Find where the given text appears and provide that cell's center as (X, Y) coordinate. 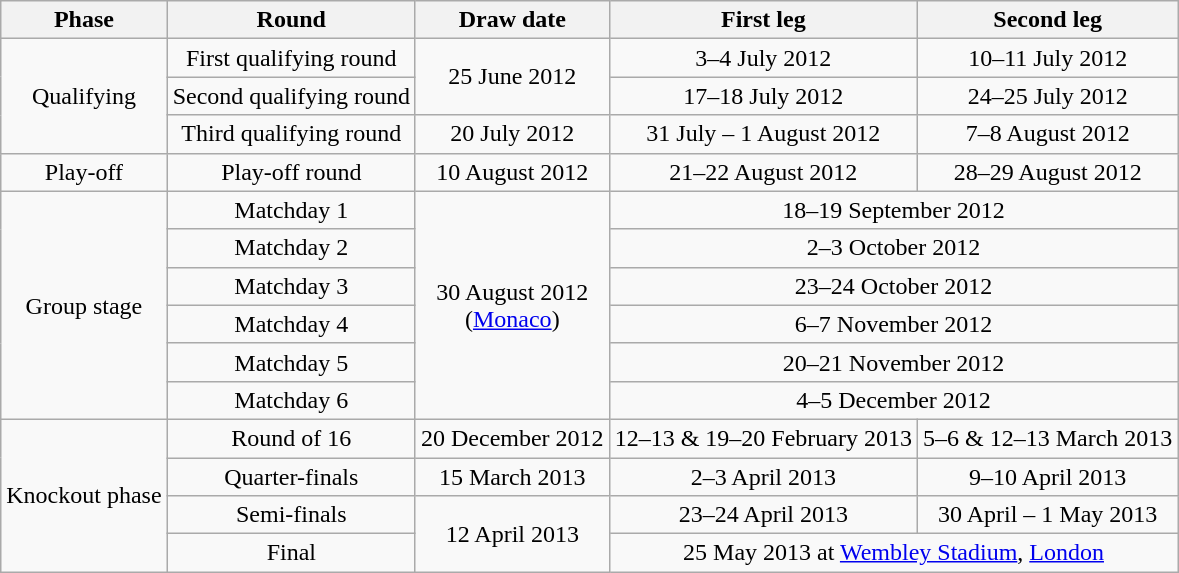
3–4 July 2012 (763, 58)
Matchday 6 (291, 400)
15 March 2013 (512, 477)
12–13 & 19–20 February 2013 (763, 438)
Quarter-finals (291, 477)
Final (291, 553)
31 July – 1 August 2012 (763, 134)
7–8 August 2012 (1048, 134)
6–7 November 2012 (894, 324)
Second leg (1048, 20)
Matchday 5 (291, 362)
Phase (84, 20)
25 June 2012 (512, 77)
5–6 & 12–13 March 2013 (1048, 438)
21–22 August 2012 (763, 172)
20–21 November 2012 (894, 362)
12 April 2013 (512, 534)
24–25 July 2012 (1048, 96)
Matchday 1 (291, 210)
Knockout phase (84, 495)
First leg (763, 20)
Semi-finals (291, 515)
23–24 October 2012 (894, 286)
Draw date (512, 20)
Play-off round (291, 172)
First qualifying round (291, 58)
9–10 April 2013 (1048, 477)
Third qualifying round (291, 134)
10 August 2012 (512, 172)
Qualifying (84, 96)
20 July 2012 (512, 134)
2–3 April 2013 (763, 477)
30 August 2012(Monaco) (512, 305)
25 May 2013 at Wembley Stadium, London (894, 553)
4–5 December 2012 (894, 400)
Second qualifying round (291, 96)
Round of 16 (291, 438)
Matchday 3 (291, 286)
10–11 July 2012 (1048, 58)
30 April – 1 May 2013 (1048, 515)
28–29 August 2012 (1048, 172)
Play-off (84, 172)
Group stage (84, 305)
Round (291, 20)
Matchday 4 (291, 324)
Matchday 2 (291, 248)
17–18 July 2012 (763, 96)
2–3 October 2012 (894, 248)
23–24 April 2013 (763, 515)
18–19 September 2012 (894, 210)
20 December 2012 (512, 438)
